Pinpoint the cell where the given text exists, returning its [x, y] midpoint coordinate. 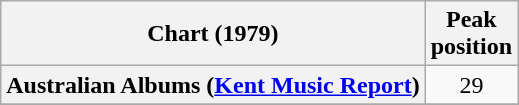
Chart (1979) [213, 34]
Peak position [471, 34]
29 [471, 85]
Australian Albums (Kent Music Report) [213, 85]
